Find where the given text appears and provide that cell's center as (x, y) coordinate. 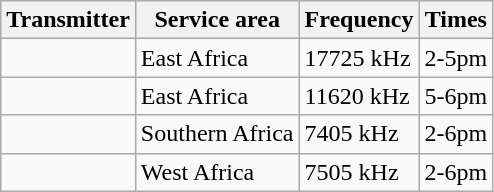
5-6pm (456, 96)
Times (456, 20)
7405 kHz (359, 134)
West Africa (217, 172)
11620 kHz (359, 96)
Southern Africa (217, 134)
2-5pm (456, 58)
7505 kHz (359, 172)
Service area (217, 20)
Frequency (359, 20)
17725 kHz (359, 58)
Transmitter (68, 20)
